Identify which cell holds the provided text, then report its [x, y] central coordinate. 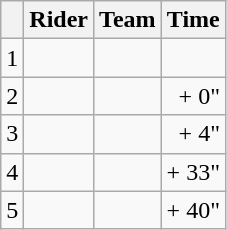
Rider [59, 20]
Team [128, 20]
4 [12, 172]
+ 40" [193, 210]
Time [193, 20]
1 [12, 58]
5 [12, 210]
2 [12, 96]
+ 4" [193, 134]
3 [12, 134]
+ 33" [193, 172]
+ 0" [193, 96]
